Return the (X, Y) coordinate for the center point of the cell that contains the specified text.  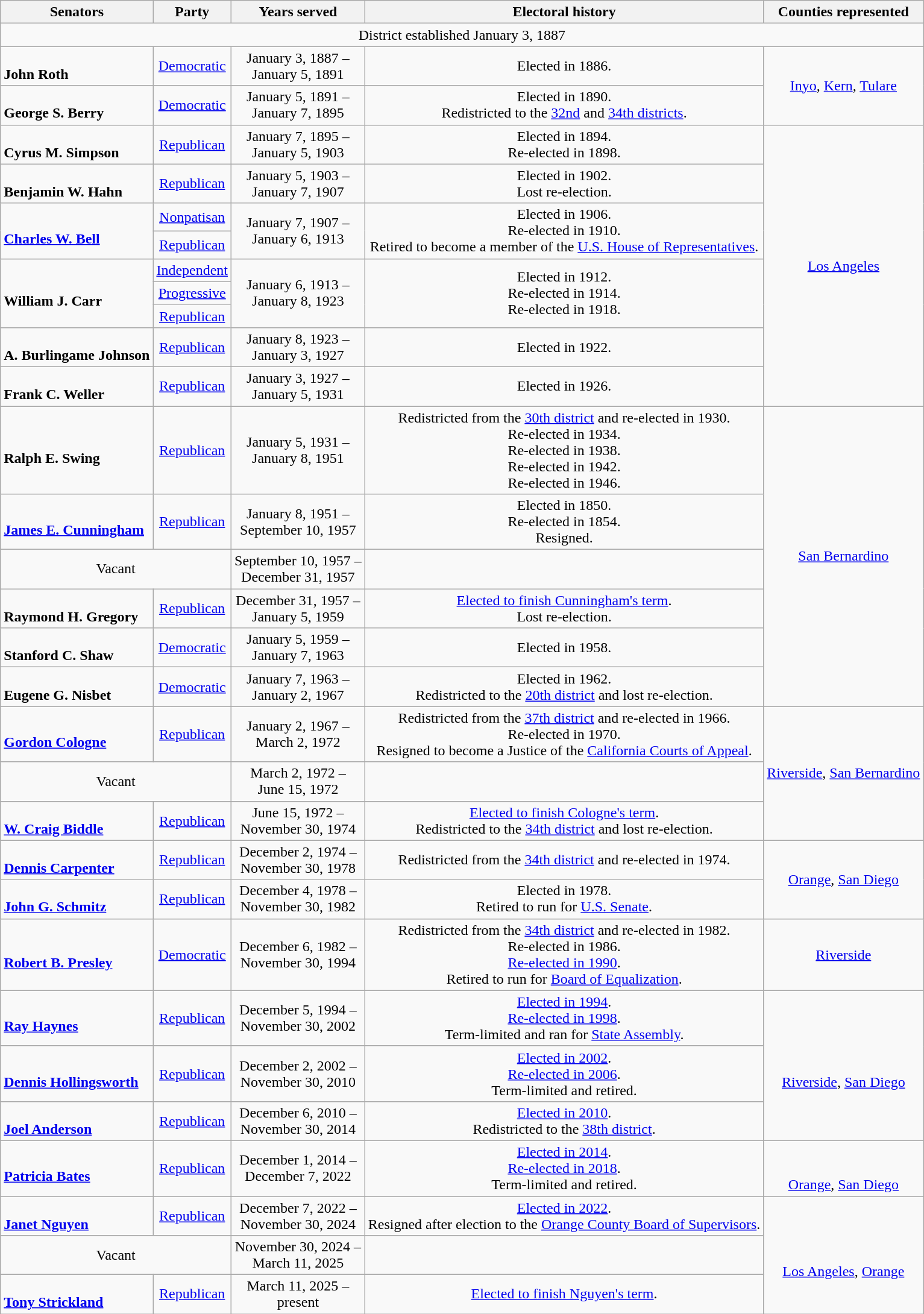
January 5, 1931 – January 8, 1951 (298, 450)
Elected in 1912. Re-elected in 1914. Re-elected in 1918. (564, 293)
Charles W. Bell (77, 231)
Elected in 2014. Re-elected in 2018. Term-limited and retired. (564, 1168)
Ray Haynes (77, 1018)
Los Angeles, Orange (844, 1255)
Independent (192, 270)
Nonpatisan (192, 217)
Elected in 1894. Re-elected in 1898. (564, 145)
Los Angeles (844, 265)
January 5, 1959 – January 7, 1963 (298, 647)
Dennis Carpenter (77, 860)
March 2, 1972 – June 15, 1972 (298, 781)
District established January 3, 1887 (462, 35)
Elected in 1886. (564, 66)
Elected in 1958. (564, 647)
March 11, 2025 – present (298, 1295)
Elected in 2002. Re-elected in 2006. Term-limited and retired. (564, 1074)
December 31, 1957 – January 5, 1959 (298, 609)
January 5, 1903 – January 7, 1907 (298, 183)
Elected in 2022. Resigned after election to the Orange County Board of Supervisors. (564, 1215)
December 6, 2010 – November 30, 2014 (298, 1121)
Gordon Cologne (77, 734)
W. Craig Biddle (77, 821)
Years served (298, 12)
Riverside (844, 955)
Party (192, 12)
January 5, 1891 – January 7, 1895 (298, 105)
Stanford C. Shaw (77, 647)
Elected in 1926. (564, 386)
William J. Carr (77, 293)
Tony Strickland (77, 1295)
September 10, 1957 – December 31, 1957 (298, 569)
Robert B. Presley (77, 955)
January 6, 1913 – January 8, 1923 (298, 293)
Counties represented (844, 12)
January 7, 1895 – January 5, 1903 (298, 145)
Redistricted from the 37th district and re-elected in 1966. Re-elected in 1970. Resigned to become a Justice of the California Courts of Appeal. (564, 734)
Riverside, San Bernardino (844, 773)
Cyrus M. Simpson (77, 145)
Joel Anderson (77, 1121)
December 2, 2002 – November 30, 2010 (298, 1074)
Elected in 1962. Redistricted to the 20th district and lost re-election. (564, 687)
Riverside, San Diego (844, 1066)
December 6, 1982 – November 30, 1994 (298, 955)
November 30, 2024 – March 11, 2025 (298, 1255)
Elected in 1902. Lost re-election. (564, 183)
Elected to finish Cunningham's term. Lost re-election. (564, 609)
Elected in 1994. Re-elected in 1998. Term-limited and ran for State Assembly. (564, 1018)
Elected in 1906. Re-elected in 1910. Retired to become a member of the U.S. House of Representatives. (564, 231)
John Roth (77, 66)
December 7, 2022 – November 30, 2024 (298, 1215)
Eugene G. Nisbet (77, 687)
Dennis Hollingsworth (77, 1074)
January 3, 1887 – January 5, 1891 (298, 66)
Redistricted from the 34th district and re-elected in 1974. (564, 860)
December 1, 2014 – December 7, 2022 (298, 1168)
Inyo, Kern, Tulare (844, 86)
December 2, 1974 – November 30, 1978 (298, 860)
January 7, 1907 – January 6, 1913 (298, 231)
January 8, 1951 – September 10, 1957 (298, 522)
January 3, 1927 – January 5, 1931 (298, 386)
Elected in 2010. Redistricted to the 38th district. (564, 1121)
Electoral history (564, 12)
Senators (77, 12)
Elected in 1850. Re-elected in 1854. Resigned. (564, 522)
Raymond H. Gregory (77, 609)
A. Burlingame Johnson (77, 347)
Progressive (192, 293)
James E. Cunningham (77, 522)
Frank C. Weller (77, 386)
Redistricted from the 34th district and re-elected in 1982. Re-elected in 1986. Re-elected in 1990. Retired to run for Board of Equalization. (564, 955)
Benjamin W. Hahn (77, 183)
San Bernardino (844, 556)
Ralph E. Swing (77, 450)
Elected to finish Cologne's term. Redistricted to the 34th district and lost re-election. (564, 821)
Elected in 1922. (564, 347)
December 4, 1978 – November 30, 1982 (298, 899)
December 5, 1994 – November 30, 2002 (298, 1018)
June 15, 1972 – November 30, 1974 (298, 821)
Elected in 1890. Redistricted to the 32nd and 34th districts. (564, 105)
January 8, 1923 – January 3, 1927 (298, 347)
George S. Berry (77, 105)
John G. Schmitz (77, 899)
January 7, 1963 – January 2, 1967 (298, 687)
Elected to finish Nguyen's term. (564, 1295)
January 2, 1967 – March 2, 1972 (298, 734)
Patricia Bates (77, 1168)
Elected in 1978. Retired to run for U.S. Senate. (564, 899)
Redistricted from the 30th district and re-elected in 1930. Re-elected in 1934. Re-elected in 1938. Re-elected in 1942. Re-elected in 1946. (564, 450)
Janet Nguyen (77, 1215)
